For the text-containing cell, return its midpoint in [x, y] coordinate format. 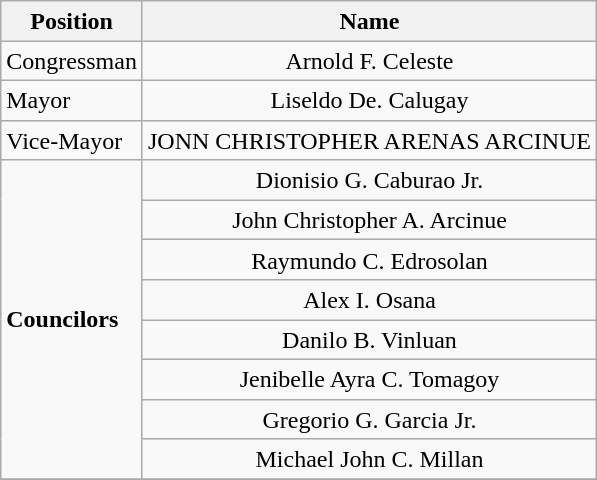
Name [369, 21]
Gregorio G. Garcia Jr. [369, 419]
Danilo B. Vinluan [369, 340]
JONN CHRISTOPHER ARENAS ARCINUE [369, 140]
Vice-Mayor [72, 140]
Jenibelle Ayra C. Tomagoy [369, 379]
John Christopher A. Arcinue [369, 220]
Dionisio G. Caburao Jr. [369, 180]
Liseldo De. Calugay [369, 100]
Michael John C. Millan [369, 459]
Congressman [72, 61]
Councilors [72, 320]
Mayor [72, 100]
Arnold F. Celeste [369, 61]
Position [72, 21]
Raymundo C. Edrosolan [369, 260]
Alex I. Osana [369, 300]
